Pinpoint the cell where the given text exists, returning its (x, y) midpoint coordinate. 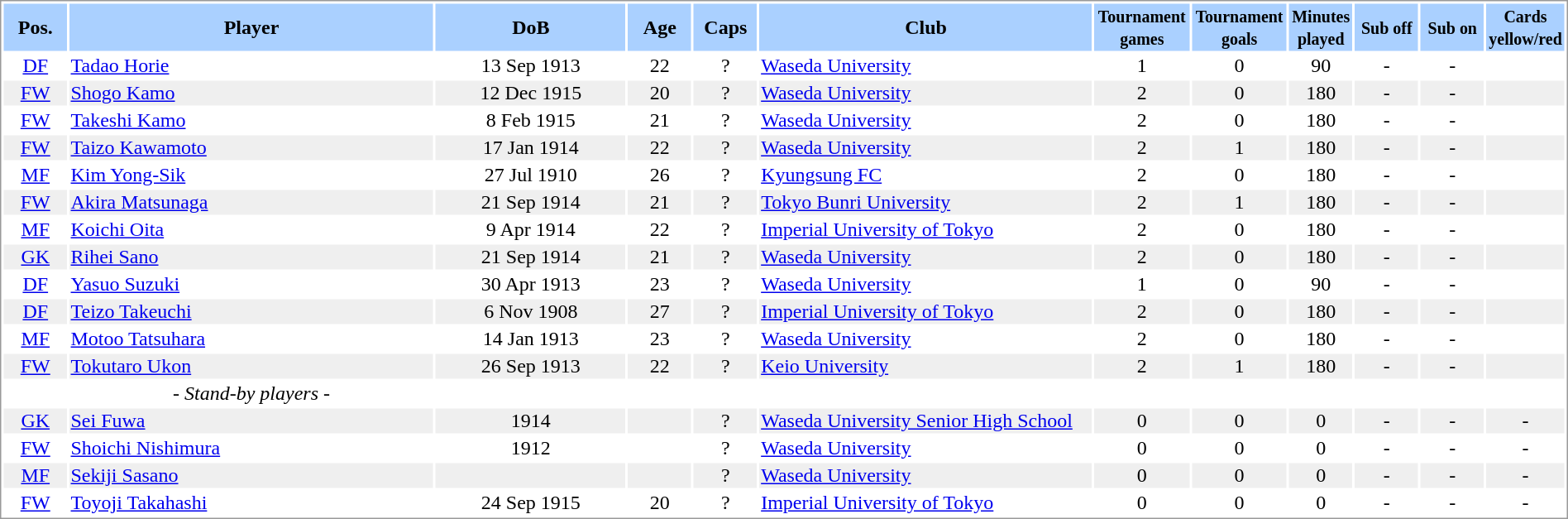
14 Jan 1913 (531, 339)
Yasuo Suzuki (251, 284)
Rihei Sano (251, 257)
Minutesplayed (1322, 26)
Keio University (926, 367)
Tokutaro Ukon (251, 367)
1914 (531, 421)
26 (660, 175)
9 Apr 1914 (531, 229)
8 Feb 1915 (531, 120)
Takeshi Kamo (251, 120)
Sub on (1452, 26)
Pos. (35, 26)
13 Sep 1913 (531, 65)
Akira Matsunaga (251, 203)
Tadao Horie (251, 65)
24 Sep 1915 (531, 502)
Toyoji Takahashi (251, 502)
Cardsyellow/red (1526, 26)
Sei Fuwa (251, 421)
Waseda University Senior High School (926, 421)
1912 (531, 448)
26 Sep 1913 (531, 367)
Shoichi Nishimura (251, 448)
17 Jan 1914 (531, 148)
Sub off (1386, 26)
Taizo Kawamoto (251, 148)
Teizo Takeuchi (251, 312)
Shogo Kamo (251, 94)
Tournamentgoals (1239, 26)
Sekiji Sasano (251, 476)
Koichi Oita (251, 229)
6 Nov 1908 (531, 312)
- Stand-by players - (251, 393)
Player (251, 26)
Tournamentgames (1141, 26)
27 Jul 1910 (531, 175)
Tokyo Bunri University (926, 203)
12 Dec 1915 (531, 94)
30 Apr 1913 (531, 284)
Kyungsung FC (926, 175)
Motoo Tatsuhara (251, 339)
Caps (726, 26)
Club (926, 26)
27 (660, 312)
DoB (531, 26)
Age (660, 26)
Kim Yong-Sik (251, 175)
